Pinpoint the cell where the given text exists, returning its [x, y] midpoint coordinate. 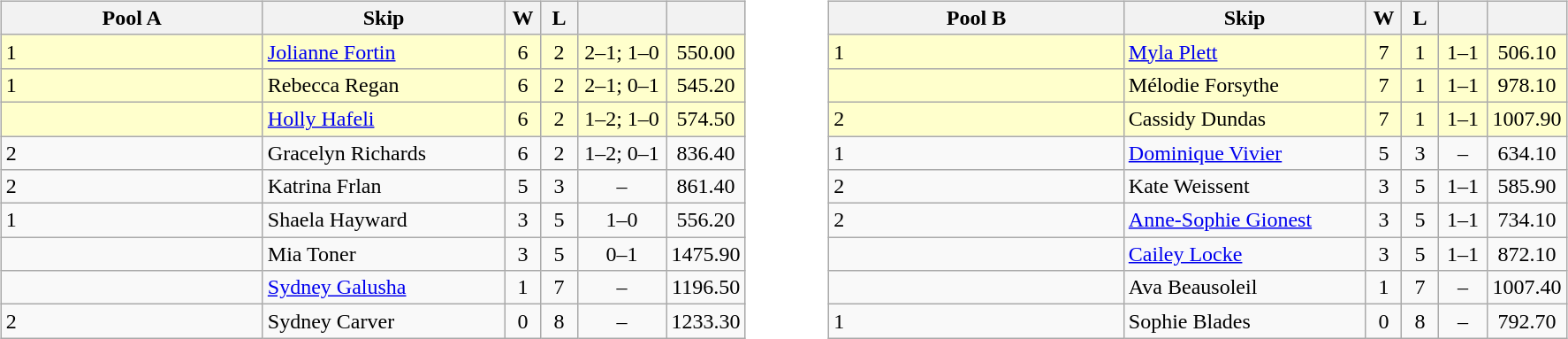
734.10 [1527, 220]
550.00 [705, 51]
Sophie Blades [1245, 321]
792.70 [1527, 321]
1–2; 0–1 [622, 153]
2–1; 1–0 [622, 51]
585.90 [1527, 187]
Rebecca Regan [384, 85]
1233.30 [705, 321]
Anne-Sophie Gionest [1245, 220]
634.10 [1527, 153]
Sydney Galusha [384, 288]
Cailey Locke [1245, 254]
Dominique Vivier [1245, 153]
2–1; 0–1 [622, 85]
Kate Weissent [1245, 187]
574.50 [705, 119]
Myla Plett [1245, 51]
861.40 [705, 187]
556.20 [705, 220]
0–1 [622, 254]
Katrina Frlan [384, 187]
Pool B [977, 18]
506.10 [1527, 51]
Mia Toner [384, 254]
Mélodie Forsythe [1245, 85]
Holly Hafeli [384, 119]
1007.90 [1527, 119]
1475.90 [705, 254]
872.10 [1527, 254]
836.40 [705, 153]
Shaela Hayward [384, 220]
545.20 [705, 85]
Sydney Carver [384, 321]
Pool A [132, 18]
1007.40 [1527, 288]
Cassidy Dundas [1245, 119]
Ava Beausoleil [1245, 288]
1196.50 [705, 288]
Jolianne Fortin [384, 51]
1–2; 1–0 [622, 119]
1–0 [622, 220]
978.10 [1527, 85]
Gracelyn Richards [384, 153]
